For the text-containing cell, return its midpoint in [x, y] coordinate format. 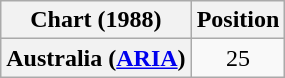
Australia (ARIA) [96, 58]
Chart (1988) [96, 20]
25 [238, 58]
Position [238, 20]
